Output the (x, y) coordinate of the center of the cell containing the given text.  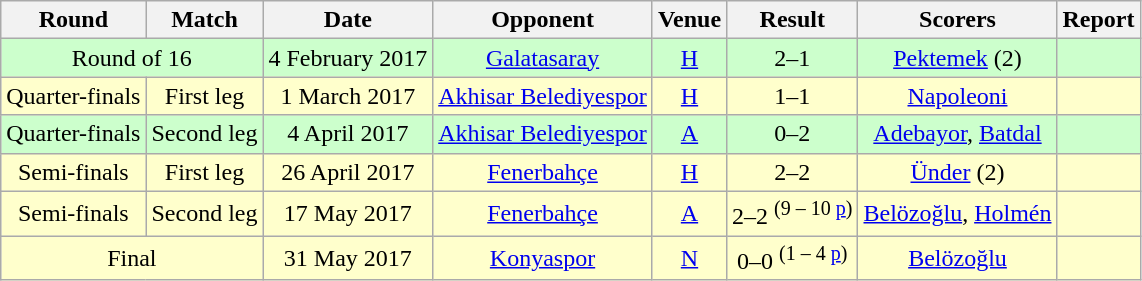
4 April 2017 (348, 134)
0–2 (792, 134)
Round (74, 20)
Report (1098, 20)
Final (132, 258)
N (689, 258)
Napoleoni (958, 96)
1–1 (792, 96)
2–2 (792, 172)
31 May 2017 (348, 258)
Opponent (543, 20)
Date (348, 20)
Result (792, 20)
Adebayor, Batdal (958, 134)
Ünder (2) (958, 172)
1 March 2017 (348, 96)
Scorers (958, 20)
Galatasaray (543, 58)
Belözoğlu (958, 258)
Round of 16 (132, 58)
Pektemek (2) (958, 58)
2–1 (792, 58)
2–2 (9 – 10 p) (792, 214)
Venue (689, 20)
26 April 2017 (348, 172)
Konyaspor (543, 258)
0–0 (1 – 4 p) (792, 258)
4 February 2017 (348, 58)
17 May 2017 (348, 214)
Belözoğlu, Holmén (958, 214)
Match (204, 20)
